Provide the [x, y] coordinate of the cell's center where the given text is located.  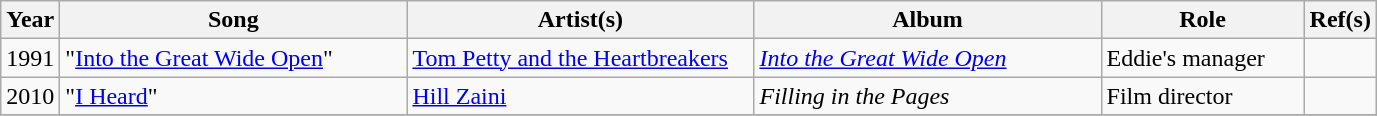
"I Heard" [234, 96]
"Into the Great Wide Open" [234, 58]
Into the Great Wide Open [928, 58]
2010 [30, 96]
Artist(s) [580, 20]
Eddie's manager [1202, 58]
Year [30, 20]
Filling in the Pages [928, 96]
1991 [30, 58]
Tom Petty and the Heartbreakers [580, 58]
Hill Zaini [580, 96]
Album [928, 20]
Song [234, 20]
Ref(s) [1340, 20]
Role [1202, 20]
Film director [1202, 96]
